From the cell containing the given text, extract its center point as [x, y] coordinate. 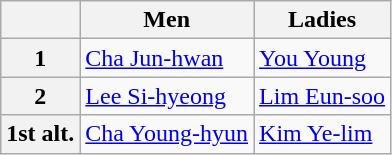
Lim Eun-soo [322, 96]
Cha Young-hyun [167, 134]
Cha Jun-hwan [167, 58]
You Young [322, 58]
2 [40, 96]
1 [40, 58]
1st alt. [40, 134]
Ladies [322, 20]
Men [167, 20]
Kim Ye-lim [322, 134]
Lee Si-hyeong [167, 96]
